Detect which cell encompasses the target text, then output its [x, y] center coordinate. 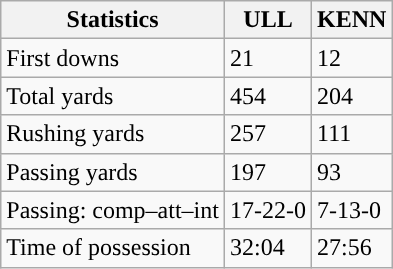
17-22-0 [268, 210]
Passing: comp–att–int [113, 210]
Statistics [113, 20]
Time of possession [113, 248]
32:04 [268, 248]
Total yards [113, 96]
204 [352, 96]
21 [268, 58]
Passing yards [113, 172]
7-13-0 [352, 210]
Rushing yards [113, 134]
197 [268, 172]
111 [352, 134]
27:56 [352, 248]
454 [268, 96]
KENN [352, 20]
First downs [113, 58]
257 [268, 134]
93 [352, 172]
ULL [268, 20]
12 [352, 58]
